Capture the cell that displays the provided text and extract its (x, y) central coordinate. 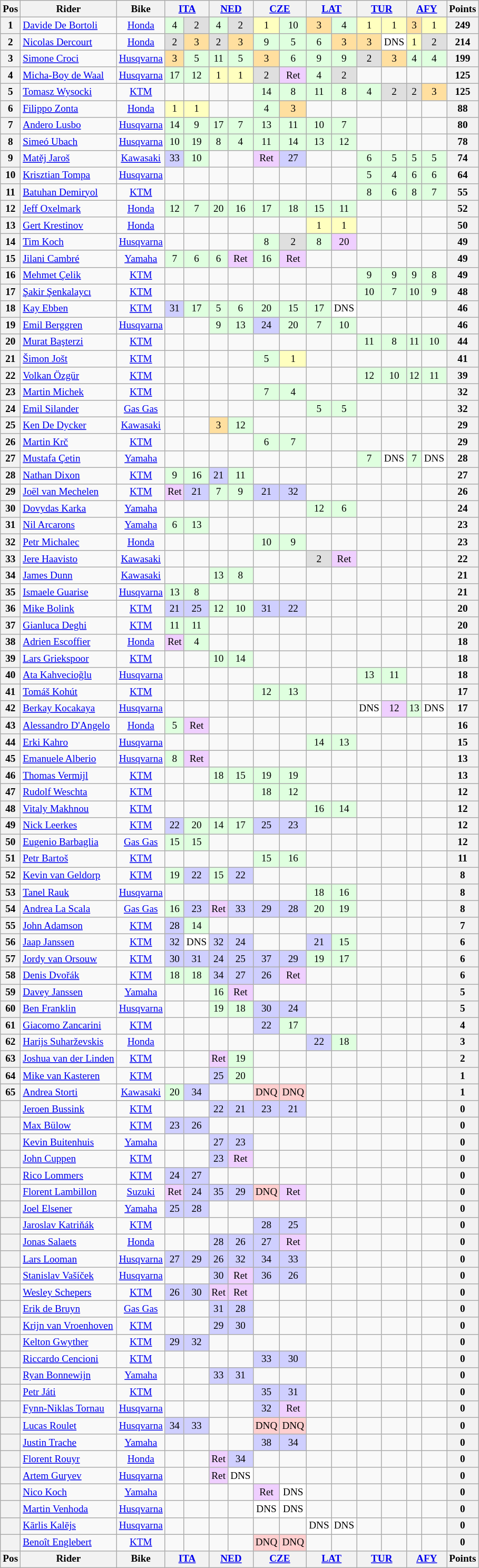
47 (11, 792)
Kevin Buitenhuis (69, 1142)
Jeroen Bussink (69, 1109)
Volkan Özgür (69, 376)
Simeó Ubach (69, 142)
Vitaly Makhnou (69, 809)
Jaroslav Katriňák (69, 1226)
Joel Elsener (69, 1209)
Tomasz Wysocki (69, 92)
53 (11, 893)
Adrien Escoffier (69, 642)
Martin Krč (69, 442)
Ryan Bonnewijn (69, 1376)
Ben Franklin (69, 1009)
Rudolf Weschta (69, 792)
42 (11, 709)
Ismaele Guarise (69, 592)
Erki Kahro (69, 742)
Kelton Gwyther (69, 1342)
60 (11, 1009)
Florent Rouyr (69, 1459)
Harijs Suharževskis (69, 1042)
62 (11, 1042)
Tim Koch (69, 242)
Suzuki (141, 1192)
Fynn-Niklas Tornau (69, 1409)
Denis Dvořák (69, 976)
199 (463, 58)
Nicolas Dercourt (69, 42)
Mike Bolink (69, 609)
Emil Berggren (69, 326)
Wesley Schepers (69, 1292)
Şakir Şenkalaycı (69, 292)
56 (11, 942)
59 (11, 992)
54 (11, 909)
Erik de Bruyn (69, 1309)
Kay Ebben (69, 309)
Petr Michalec (69, 542)
Mike van Kasteren (69, 1076)
Gert Krestinov (69, 226)
Jaap Janssen (69, 942)
John Adamson (69, 926)
Davide De Bortoli (69, 25)
Murat Başterzi (69, 342)
Andero Lusbo (69, 125)
Emil Silander (69, 409)
Mustafa Çetin (69, 459)
Matěj Jaroš (69, 159)
James Dunn (69, 575)
Dovydas Karka (69, 509)
Giacomo Zancarini (69, 1026)
214 (463, 42)
80 (463, 125)
Artem Guryev (69, 1476)
Krisztian Tompa (69, 175)
Berkay Kocakaya (69, 709)
45 (11, 759)
Jordy van Orsouw (69, 959)
John Cuppen (69, 1159)
43 (11, 726)
51 (11, 859)
Lucas Roulet (69, 1426)
Jilani Cambré (69, 259)
Alessandro D'Angelo (69, 726)
Nil Arcarons (69, 525)
Joël van Mechelen (69, 492)
Jeff Oxelmark (69, 209)
Justin Trache (69, 1443)
Gianluca Deghi (69, 625)
88 (463, 109)
Lars Looman (69, 1259)
Andrea La Scala (69, 909)
Riccardo Cencioni (69, 1359)
Šimon Jošt (69, 359)
Ken De Dycker (69, 426)
Jonas Salaets (69, 1242)
Tomáš Kohút (69, 692)
Stanislav Vašíček (69, 1276)
Ata Kahvecioğlu (69, 675)
Davey Janssen (69, 992)
Petr Játi (69, 1393)
Kevin van Geldorp (69, 876)
Kārlis Kalējs (69, 1526)
Martin Michek (69, 392)
74 (463, 159)
Joshua van der Linden (69, 1059)
Simone Croci (69, 58)
58 (11, 976)
Petr Bartoš (69, 859)
Benoît Englebert (69, 1542)
Martin Venhoda (69, 1509)
Micha-Boy de Waal (69, 75)
Filippo Zonta (69, 109)
Nick Leerkes (69, 826)
Tanel Rauk (69, 893)
Lars Griekspoor (69, 659)
61 (11, 1026)
57 (11, 959)
65 (11, 1092)
Nico Koch (69, 1493)
Max Bülow (69, 1125)
Krijn van Vroenhoven (69, 1326)
249 (463, 25)
Jere Haavisto (69, 559)
63 (11, 1059)
Andrea Storti (69, 1092)
40 (11, 675)
Thomas Vermijl (69, 776)
Florent Lambillon (69, 1192)
78 (463, 142)
Batuhan Demiryol (69, 192)
Mehmet Çelik (69, 276)
Nathan Dixon (69, 475)
Emanuele Alberio (69, 759)
Rico Lommers (69, 1175)
Eugenio Barbaglia (69, 842)
